Identify which cell holds the provided text, then report its (x, y) central coordinate. 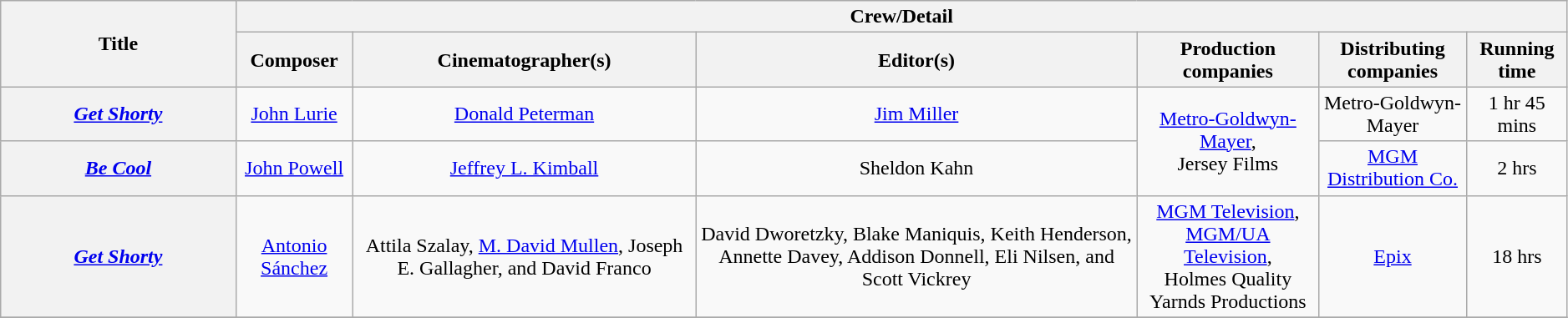
18 hrs (1517, 256)
Jim Miller (916, 114)
Jeffrey L. Kimball (525, 169)
Productioncompanies (1228, 60)
Metro-Goldwyn-Mayer (1393, 114)
Antonio Sánchez (294, 256)
Cinematographer(s) (525, 60)
David Dworetzky, Blake Maniquis, Keith Henderson, Annette Davey, Addison Donnell, Eli Nilsen, and Scott Vickrey (916, 256)
Running time (1517, 60)
Donald Peterman (525, 114)
MGM Television,MGM/UA Television,Holmes Quality Yarnds Productions (1228, 256)
John Powell (294, 169)
Composer (294, 60)
Be Cool (119, 169)
1 hr 45 mins (1517, 114)
Distributingcompanies (1393, 60)
Epix (1393, 256)
Editor(s) (916, 60)
Sheldon Kahn (916, 169)
Crew/Detail (901, 17)
Title (119, 43)
Metro-Goldwyn-Mayer,Jersey Films (1228, 141)
2 hrs (1517, 169)
Attila Szalay, M. David Mullen, Joseph E. Gallagher, and David Franco (525, 256)
John Lurie (294, 114)
MGM Distribution Co. (1393, 169)
